For the text-containing cell, return its midpoint in [X, Y] coordinate format. 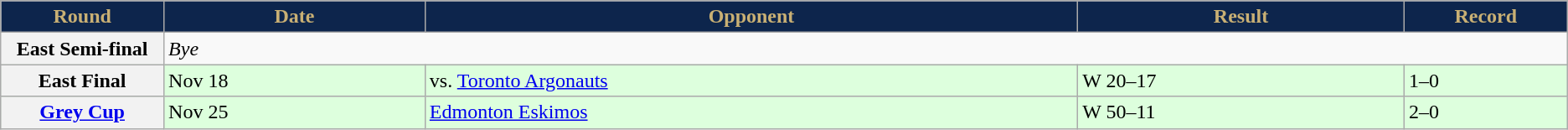
Date [295, 17]
W 20–17 [1241, 81]
W 50–11 [1241, 112]
Nov 25 [295, 112]
Nov 18 [295, 81]
vs. Toronto Argonauts [750, 81]
East Semi-final [82, 49]
2–0 [1486, 112]
Result [1241, 17]
Opponent [750, 17]
East Final [82, 81]
Grey Cup [82, 112]
Round [82, 17]
Bye [866, 49]
1–0 [1486, 81]
Edmonton Eskimos [750, 112]
Record [1486, 17]
